Locate the cell with the specified text and output its [X, Y] center coordinate. 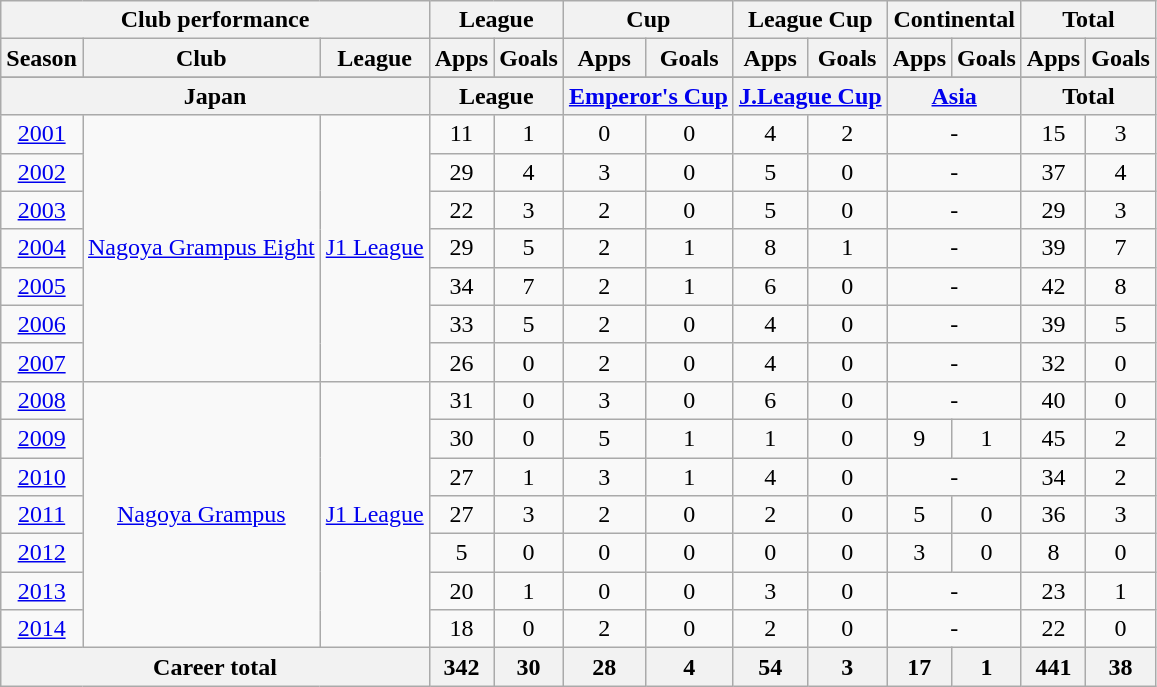
23 [1053, 591]
54 [770, 667]
9 [919, 438]
2002 [42, 172]
342 [461, 667]
2014 [42, 629]
Emperor's Cup [648, 96]
2009 [42, 438]
26 [461, 362]
Club [201, 58]
Continental [954, 20]
2013 [42, 591]
441 [1053, 667]
League Cup [810, 20]
2006 [42, 324]
2008 [42, 400]
Nagoya Grampus [201, 514]
2001 [42, 134]
Japan [215, 96]
Club performance [215, 20]
31 [461, 400]
17 [919, 667]
2005 [42, 286]
42 [1053, 286]
Asia [954, 96]
18 [461, 629]
Cup [648, 20]
33 [461, 324]
15 [1053, 134]
32 [1053, 362]
38 [1121, 667]
2007 [42, 362]
40 [1053, 400]
36 [1053, 515]
2012 [42, 553]
Nagoya Grampus Eight [201, 248]
2010 [42, 477]
28 [604, 667]
45 [1053, 438]
11 [461, 134]
Career total [215, 667]
J.League Cup [810, 96]
Season [42, 58]
2003 [42, 210]
37 [1053, 172]
2011 [42, 515]
2004 [42, 248]
20 [461, 591]
